Find where the given text appears and provide that cell's center as (X, Y) coordinate. 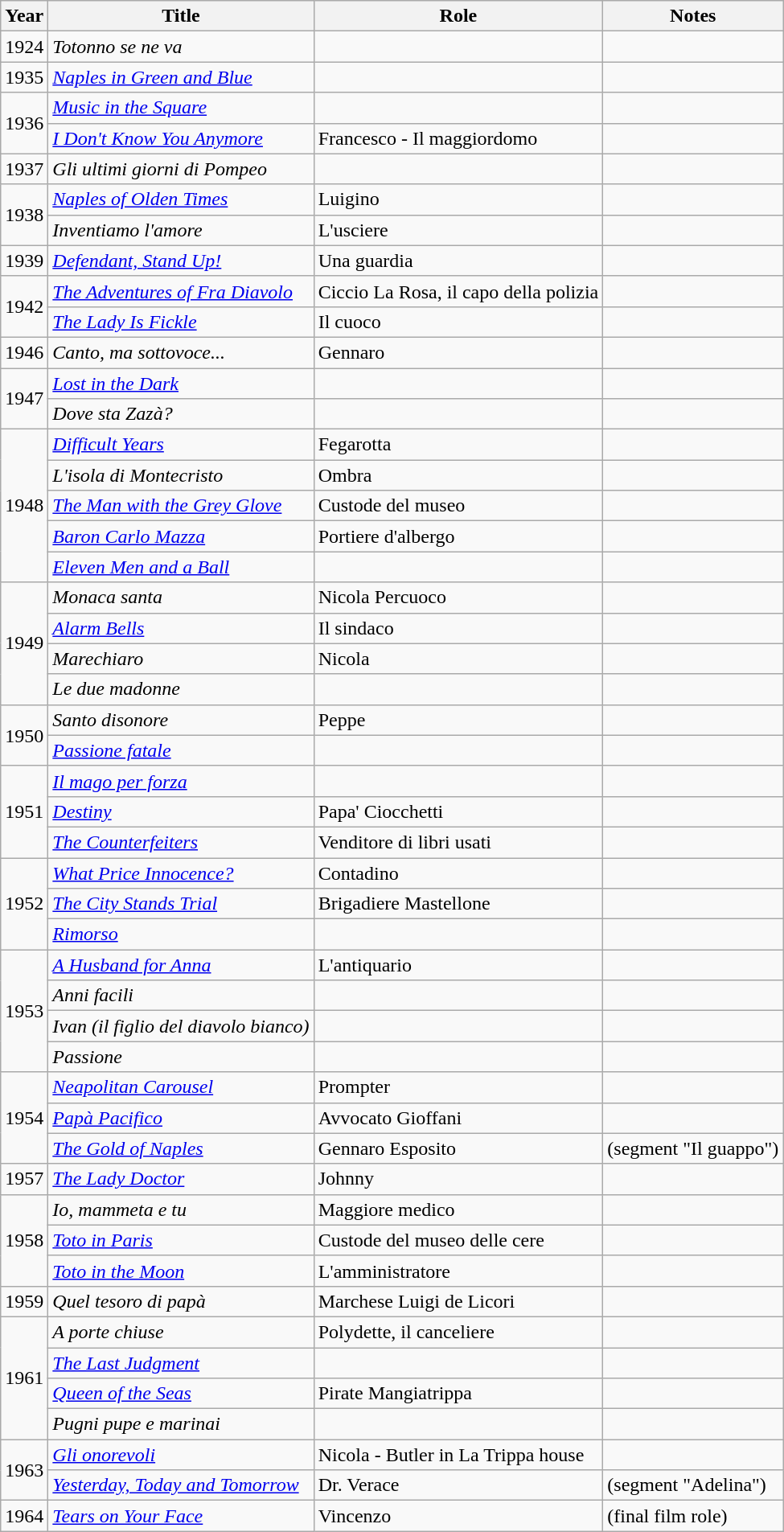
Gennaro (458, 352)
Yesterday, Today and Tomorrow (181, 1485)
Avvocato Gioffani (458, 1118)
Francesco - Il maggiordomo (458, 138)
Ombra (458, 475)
Nicola (458, 659)
Destiny (181, 811)
Contadino (458, 873)
The City Stands Trial (181, 904)
What Price Innocence? (181, 873)
Custode del museo (458, 506)
The Counterfeiters (181, 842)
Difficult Years (181, 445)
The Gold of Naples (181, 1148)
1947 (24, 399)
Baron Carlo Mazza (181, 536)
1924 (24, 47)
1958 (24, 1240)
Santo disonore (181, 720)
Polydette, il canceliere (458, 1332)
Eleven Men and a Ball (181, 567)
Ciccio La Rosa, il capo della polizia (458, 291)
The Lady Doctor (181, 1179)
Marchese Luigi de Licori (458, 1301)
Passione fatale (181, 750)
Una guardia (458, 261)
Monaca santa (181, 598)
Totonno se ne va (181, 47)
Role (458, 16)
Dr. Verace (458, 1485)
Ivan (il figlio del diavolo bianco) (181, 1026)
L'usciere (458, 230)
A porte chiuse (181, 1332)
Papa' Ciocchetti (458, 811)
1935 (24, 77)
Toto in the Moon (181, 1271)
Brigadiere Mastellone (458, 904)
Gennaro Esposito (458, 1148)
Tears on Your Face (181, 1516)
The Last Judgment (181, 1363)
Notes (693, 16)
Fegarotta (458, 445)
1952 (24, 903)
1954 (24, 1118)
The Man with the Grey Glove (181, 506)
Inventiamo l'amore (181, 230)
1961 (24, 1378)
Portiere d'albergo (458, 536)
Alarm Bells (181, 628)
Anni facili (181, 996)
(segment "Adelina") (693, 1485)
Passione (181, 1057)
1938 (24, 215)
1937 (24, 169)
1948 (24, 506)
Papà Pacifico (181, 1118)
Io, mammeta e tu (181, 1210)
Title (181, 16)
L'amministratore (458, 1271)
I Don't Know You Anymore (181, 138)
Dove sta Zazà? (181, 414)
Maggiore medico (458, 1210)
Custode del museo delle cere (458, 1240)
Canto, ma sottovoce... (181, 352)
1949 (24, 643)
Luigino (458, 199)
Prompter (458, 1087)
1957 (24, 1179)
1942 (24, 306)
Marechiaro (181, 659)
The Lady Is Fickle (181, 322)
1963 (24, 1470)
1936 (24, 123)
Il mago per forza (181, 781)
Naples of Olden Times (181, 199)
Lost in the Dark (181, 384)
Music in the Square (181, 108)
A Husband for Anna (181, 965)
Queen of the Seas (181, 1394)
Neapolitan Carousel (181, 1087)
1964 (24, 1516)
1951 (24, 811)
Toto in Paris (181, 1240)
Vincenzo (458, 1516)
Venditore di libri usati (458, 842)
Johnny (458, 1179)
1953 (24, 1011)
Il cuoco (458, 322)
1946 (24, 352)
1939 (24, 261)
(final film role) (693, 1516)
Peppe (458, 720)
1959 (24, 1301)
Nicola - Butler in La Trippa house (458, 1455)
L'isola di Montecristo (181, 475)
(segment "Il guappo") (693, 1148)
Gli onorevoli (181, 1455)
Naples in Green and Blue (181, 77)
1950 (24, 735)
L'antiquario (458, 965)
Year (24, 16)
Defendant, Stand Up! (181, 261)
Pugni pupe e marinai (181, 1424)
Quel tesoro di papà (181, 1301)
Pirate Mangiatrippa (458, 1394)
Gli ultimi giorni di Pompeo (181, 169)
Nicola Percuoco (458, 598)
The Adventures of Fra Diavolo (181, 291)
Il sindaco (458, 628)
Le due madonne (181, 689)
Rimorso (181, 934)
